Return the [x, y] coordinate for the center point of the cell that contains the specified text.  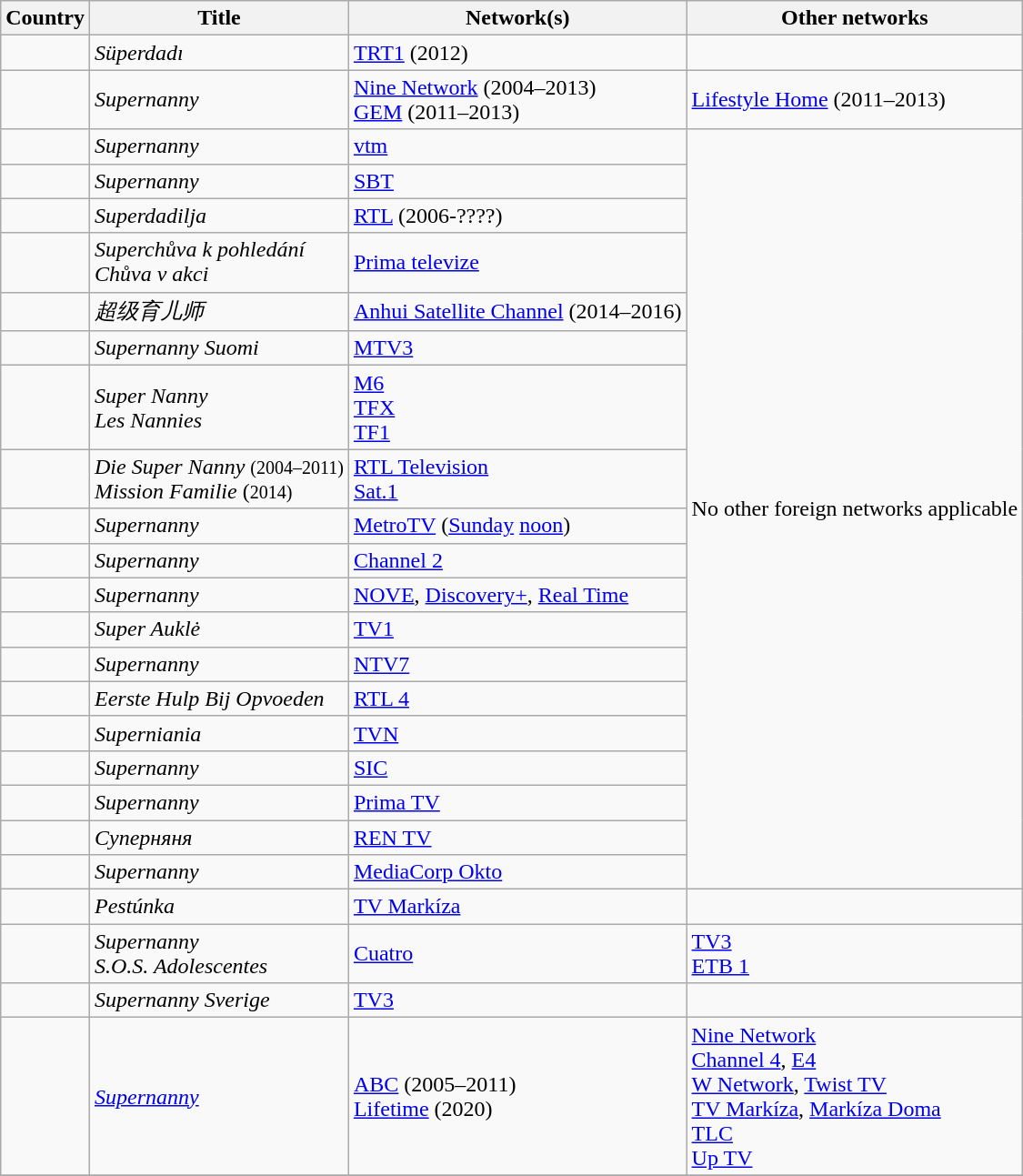
TV Markíza [517, 907]
Network(s) [517, 18]
Eerste Hulp Bij Opvoeden [218, 699]
NTV7 [517, 664]
Super Auklė [218, 629]
RTL Television Sat.1 [517, 478]
Country [45, 18]
RTL (2006-????) [517, 216]
Other networks [855, 18]
Nine Network Channel 4, E4 W Network, Twist TV TV Markíza, Markíza Doma TLC Up TV [855, 1097]
Superniania [218, 733]
Anhui Satellite Channel (2014–2016) [517, 311]
ABC (2005–2011)Lifetime (2020) [517, 1097]
Die Super Nanny (2004–2011) Mission Familie (2014) [218, 478]
Prima TV [517, 802]
TV3 [517, 1000]
Cuatro [517, 953]
vtm [517, 146]
TV1 [517, 629]
Lifestyle Home (2011–2013) [855, 100]
SBT [517, 181]
TV3 ETB 1 [855, 953]
Title [218, 18]
No other foreign networks applicable [855, 509]
Süperdadı [218, 53]
MetroTV (Sunday noon) [517, 526]
NOVE, Discovery+, Real Time [517, 595]
Pestúnka [218, 907]
TRT1 (2012) [517, 53]
Prima televize [517, 262]
Supernanny Suomi [218, 348]
M6 TFXTF1 [517, 407]
Nine Network (2004–2013) GEM (2011–2013) [517, 100]
MediaCorp Okto [517, 872]
Superdadilja [218, 216]
SupernannyS.O.S. Adolescentes [218, 953]
RTL 4 [517, 699]
MTV3 [517, 348]
超级育儿师 [218, 311]
Суперняня [218, 838]
REN TV [517, 838]
Channel 2 [517, 560]
Superchůva k pohledáníChůva v akci [218, 262]
SIC [517, 768]
Super NannyLes Nannies [218, 407]
Supernanny Sverige [218, 1000]
TVN [517, 733]
